For the text-containing cell, return its midpoint in [x, y] coordinate format. 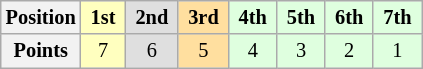
4th [253, 17]
7 [104, 51]
6 [152, 51]
Position [41, 17]
1 [397, 51]
3 [301, 51]
2nd [152, 17]
Points [41, 51]
4 [253, 51]
3rd [203, 17]
5th [301, 17]
5 [203, 51]
7th [397, 17]
1st [104, 17]
6th [349, 17]
2 [349, 51]
